Pinpoint the cell where the given text exists, returning its (X, Y) midpoint coordinate. 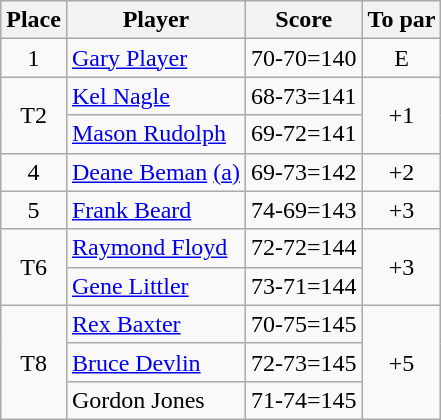
+5 (402, 362)
70-70=140 (304, 58)
E (402, 58)
Frank Beard (156, 210)
70-75=145 (304, 324)
T8 (34, 362)
+2 (402, 172)
74-69=143 (304, 210)
69-72=141 (304, 134)
1 (34, 58)
To par (402, 20)
72-72=144 (304, 248)
Mason Rudolph (156, 134)
T6 (34, 267)
Rex Baxter (156, 324)
Score (304, 20)
Kel Nagle (156, 96)
71-74=145 (304, 400)
72-73=145 (304, 362)
T2 (34, 115)
Raymond Floyd (156, 248)
Gordon Jones (156, 400)
Player (156, 20)
Place (34, 20)
+1 (402, 115)
68-73=141 (304, 96)
Deane Beman (a) (156, 172)
Bruce Devlin (156, 362)
Gary Player (156, 58)
4 (34, 172)
5 (34, 210)
69-73=142 (304, 172)
Gene Littler (156, 286)
73-71=144 (304, 286)
